Pinpoint the cell where the given text exists, returning its (x, y) midpoint coordinate. 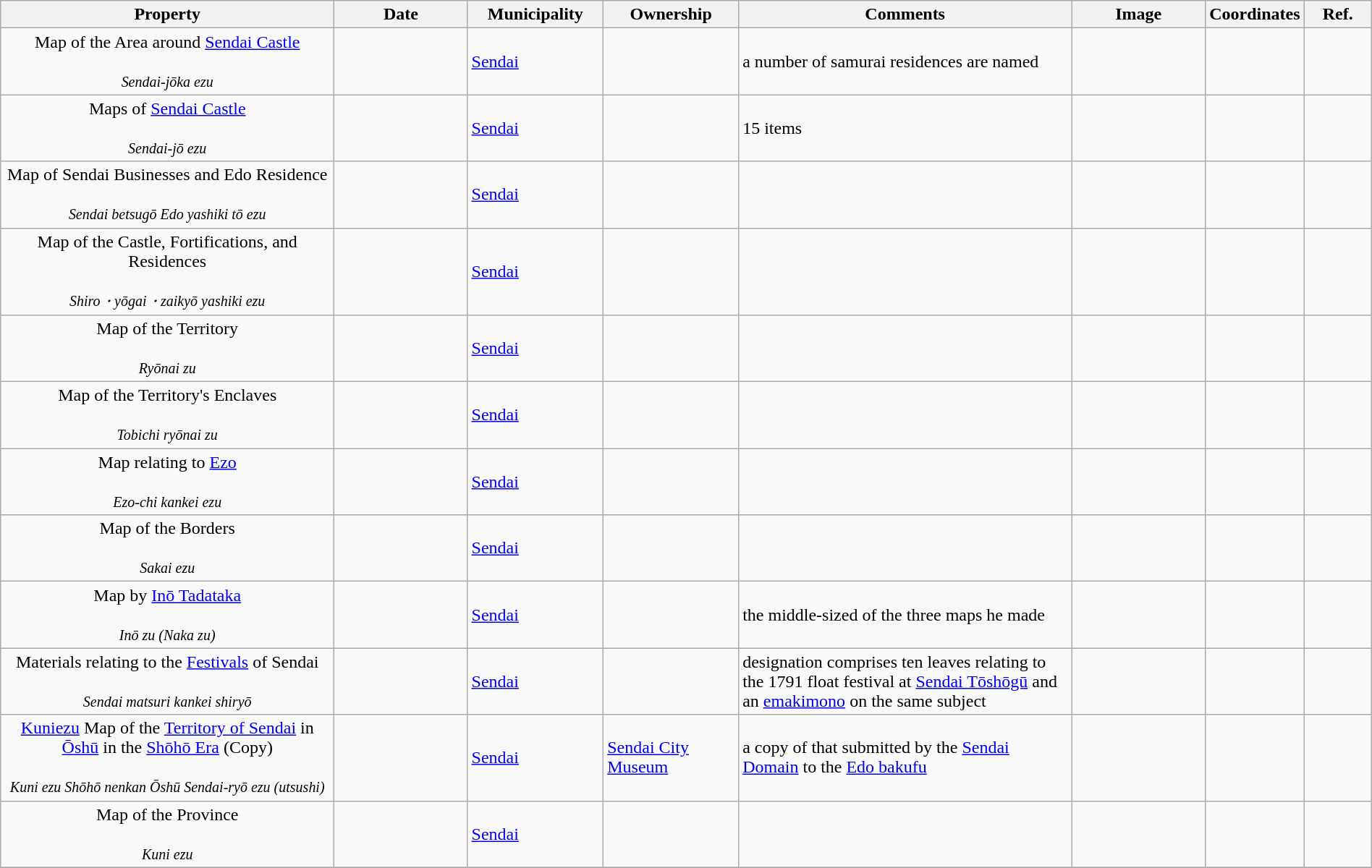
Municipality (535, 14)
a copy of that submitted by the Sendai Domain to the Edo bakufu (905, 758)
Date (401, 14)
Map of Sendai Businesses and Edo ResidenceSendai betsugō Edo yashiki tō ezu (168, 195)
a number of samurai residences are named (905, 61)
Map relating to EzoEzo-chi kankei ezu (168, 482)
Ownership (672, 14)
Maps of Sendai CastleSendai-jō ezu (168, 128)
Property (168, 14)
designation comprises ten leaves relating to the 1791 float festival at Sendai Tōshōgū and an emakimono on the same subject (905, 681)
the middle-sized of the three maps he made (905, 615)
Map of the Territory's EnclavesTobichi ryōnai zu (168, 415)
Kuniezu Map of the Territory of Sendai in Ōshū in the Shōhō Era (Copy)Kuni ezu Shōhō nenkan Ōshū Sendai-ryō ezu (utsushi) (168, 758)
15 items (905, 128)
Sendai City Museum (672, 758)
Map by Inō TadatakaInō zu (Naka zu) (168, 615)
Map of the Castle, Fortifications, and ResidencesShiro・yōgai・zaikyō yashiki ezu (168, 272)
Map of the BordersSakai ezu (168, 548)
Ref. (1337, 14)
Comments (905, 14)
Map of the Area around Sendai CastleSendai-jōka ezu (168, 61)
Map of the ProvinceKuni ezu (168, 834)
Image (1139, 14)
Materials relating to the Festivals of SendaiSendai matsuri kankei shiryō (168, 681)
Coordinates (1255, 14)
Map of the TerritoryRyōnai zu (168, 349)
